Determine the [x, y] coordinate at the center of the cell enclosing the given text.  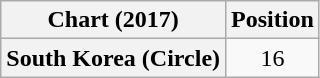
Position [273, 20]
South Korea (Circle) [114, 58]
16 [273, 58]
Chart (2017) [114, 20]
